Provide the [x, y] coordinate of the cell's center where the given text is located.  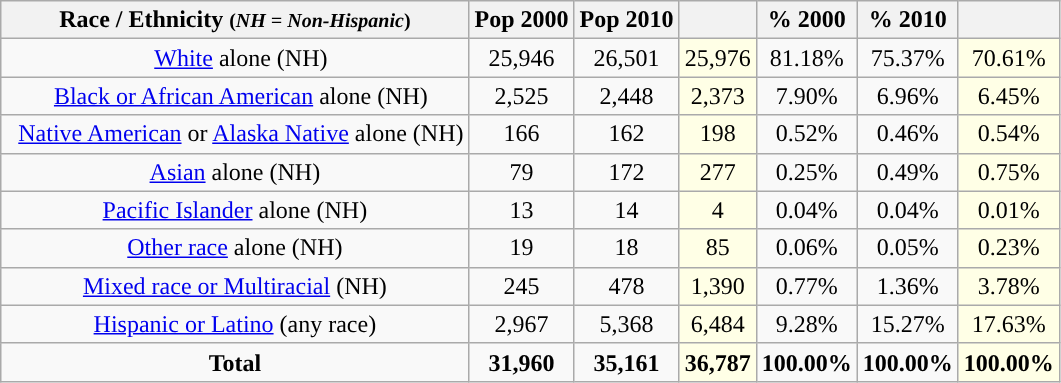
36,787 [718, 362]
277 [718, 172]
5,368 [626, 324]
Mixed race or Multiracial (NH) [235, 286]
0.52% [806, 134]
162 [626, 134]
9.28% [806, 324]
14 [626, 210]
70.61% [1008, 58]
26,501 [626, 58]
0.75% [1008, 172]
25,976 [718, 58]
Black or African American alone (NH) [235, 96]
19 [522, 248]
Race / Ethnicity (NH = Non-Hispanic) [235, 20]
172 [626, 172]
81.18% [806, 58]
85 [718, 248]
0.25% [806, 172]
79 [522, 172]
0.46% [908, 134]
2,967 [522, 324]
0.54% [1008, 134]
2,373 [718, 96]
478 [626, 286]
0.23% [1008, 248]
% 2010 [908, 20]
166 [522, 134]
6.45% [1008, 96]
7.90% [806, 96]
Total [235, 362]
1.36% [908, 286]
35,161 [626, 362]
2,525 [522, 96]
0.49% [908, 172]
Pacific Islander alone (NH) [235, 210]
18 [626, 248]
Asian alone (NH) [235, 172]
13 [522, 210]
Hispanic or Latino (any race) [235, 324]
75.37% [908, 58]
6.96% [908, 96]
198 [718, 134]
1,390 [718, 286]
17.63% [1008, 324]
6,484 [718, 324]
Pop 2000 [522, 20]
0.77% [806, 286]
245 [522, 286]
White alone (NH) [235, 58]
Other race alone (NH) [235, 248]
31,960 [522, 362]
15.27% [908, 324]
4 [718, 210]
3.78% [1008, 286]
0.06% [806, 248]
0.05% [908, 248]
2,448 [626, 96]
% 2000 [806, 20]
0.01% [1008, 210]
Pop 2010 [626, 20]
Native American or Alaska Native alone (NH) [235, 134]
25,946 [522, 58]
